Scan for the cell matching the given text and deliver its (x, y) coordinate at center. 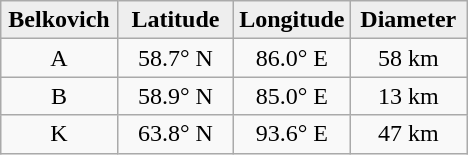
58 km (408, 58)
Longitude (292, 20)
58.9° N (175, 96)
93.6° E (292, 134)
K (59, 134)
Belkovich (59, 20)
B (59, 96)
Latitude (175, 20)
A (59, 58)
63.8° N (175, 134)
86.0° E (292, 58)
13 km (408, 96)
Diameter (408, 20)
58.7° N (175, 58)
85.0° E (292, 96)
47 km (408, 134)
